Find where the given text appears and provide that cell's center as [X, Y] coordinate. 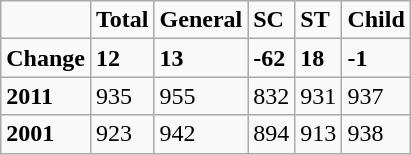
SC [272, 20]
18 [318, 58]
2001 [46, 134]
913 [318, 134]
2011 [46, 96]
937 [376, 96]
923 [122, 134]
938 [376, 134]
General [201, 20]
Child [376, 20]
942 [201, 134]
12 [122, 58]
Change [46, 58]
931 [318, 96]
955 [201, 96]
Total [122, 20]
935 [122, 96]
-62 [272, 58]
13 [201, 58]
ST [318, 20]
-1 [376, 58]
832 [272, 96]
894 [272, 134]
